Identify which cell holds the provided text, then report its (X, Y) central coordinate. 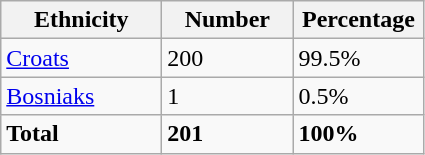
100% (358, 134)
Percentage (358, 20)
Number (228, 20)
200 (228, 58)
Ethnicity (82, 20)
1 (228, 96)
99.5% (358, 58)
Croats (82, 58)
0.5% (358, 96)
Total (82, 134)
201 (228, 134)
Bosniaks (82, 96)
